Provide the (x, y) coordinate of the cell's center where the given text is located.  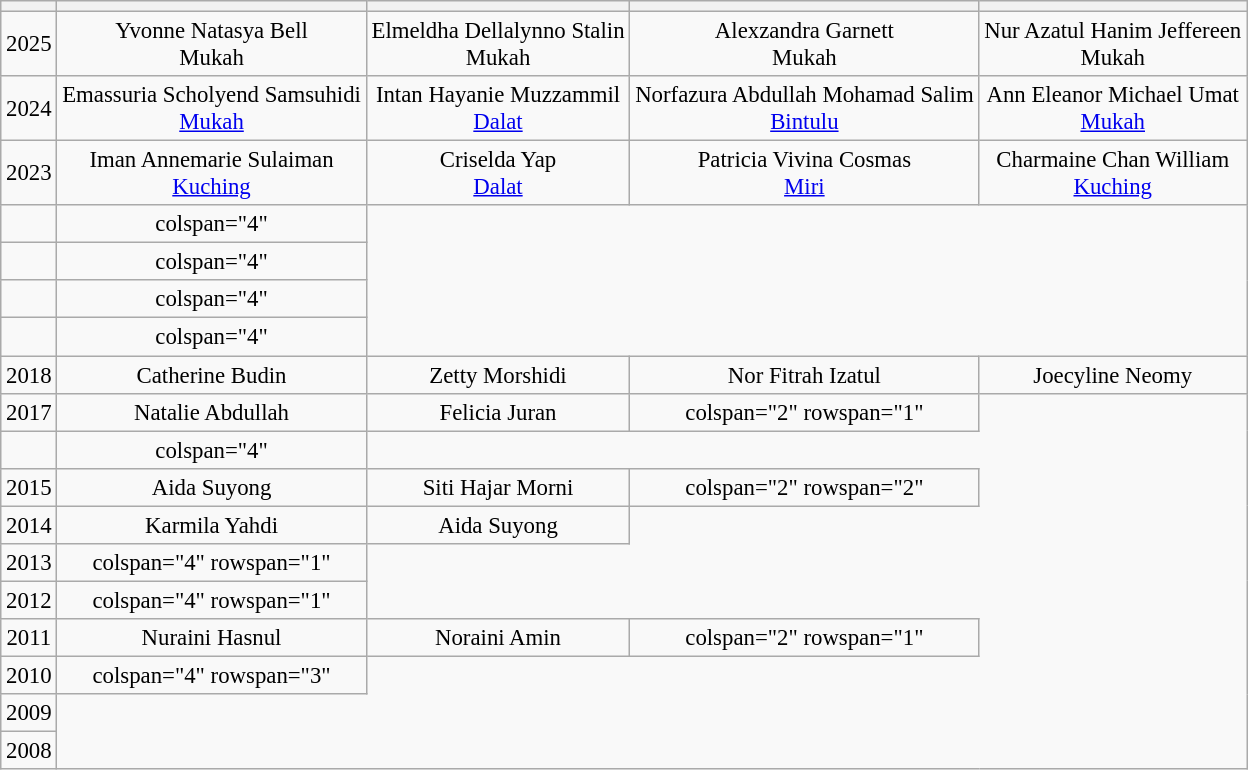
colspan="4" rowspan="3" (212, 675)
Felicia Juran (498, 412)
Zetty Morshidi (498, 375)
Norfazura Abdullah Mohamad SalimBintulu (804, 108)
2011 (29, 638)
2023 (29, 174)
Karmila Yahdi (212, 525)
Intan Hayanie MuzzammilDalat (498, 108)
2018 (29, 375)
Joecyline Neomy (1113, 375)
Alexzandra GarnettMukah (804, 44)
2009 (29, 713)
2014 (29, 525)
Charmaine Chan WilliamKuching (1113, 174)
Nur Azatul Hanim JeffereenMukah (1113, 44)
Criselda YapDalat (498, 174)
2012 (29, 600)
2008 (29, 751)
2010 (29, 675)
Natalie Abdullah (212, 412)
Noraini Amin (498, 638)
Iman Annemarie SulaimanKuching (212, 174)
colspan="2" rowspan="2" (804, 487)
2013 (29, 563)
Ann Eleanor Michael UmatMukah (1113, 108)
2015 (29, 487)
Yvonne Natasya BellMukah (212, 44)
2024 (29, 108)
Nor Fitrah Izatul (804, 375)
2017 (29, 412)
Catherine Budin (212, 375)
Elmeldha Dellalynno StalinMukah (498, 44)
Siti Hajar Morni (498, 487)
Emassuria Scholyend SamsuhidiMukah (212, 108)
2025 (29, 44)
Patricia Vivina CosmasMiri (804, 174)
Nuraini Hasnul (212, 638)
